Determine the (x, y) coordinate at the center of the cell enclosing the given text.  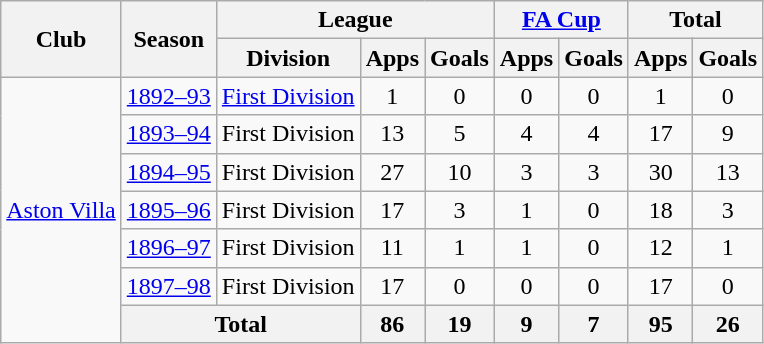
1894–95 (168, 172)
12 (660, 248)
Club (62, 39)
1897–98 (168, 286)
1893–94 (168, 134)
1892–93 (168, 96)
27 (392, 172)
26 (728, 324)
Aston Villa (62, 210)
1895–96 (168, 210)
1896–97 (168, 248)
League (355, 20)
Division (288, 58)
FA Cup (561, 20)
5 (460, 134)
19 (460, 324)
Season (168, 39)
18 (660, 210)
10 (460, 172)
7 (594, 324)
30 (660, 172)
11 (392, 248)
95 (660, 324)
86 (392, 324)
